Search for the cell housing the specified text and yield its [x, y] center coordinate. 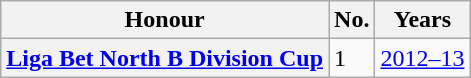
1 [352, 58]
No. [352, 20]
Years [422, 20]
Honour [165, 20]
Liga Bet North B Division Cup [165, 58]
2012–13 [422, 58]
